Pinpoint the cell where the given text exists, returning its (x, y) midpoint coordinate. 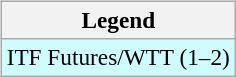
Legend (118, 20)
ITF Futures/WTT (1–2) (118, 57)
